Locate the cell with the specified text and output its [x, y] center coordinate. 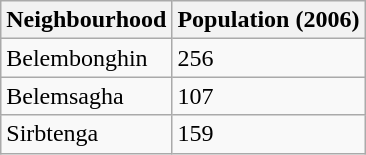
256 [268, 58]
Belemsagha [86, 96]
Neighbourhood [86, 20]
Population (2006) [268, 20]
159 [268, 134]
Sirbtenga [86, 134]
Belembonghin [86, 58]
107 [268, 96]
